Provide the [X, Y] coordinate of the cell's center where the given text is located.  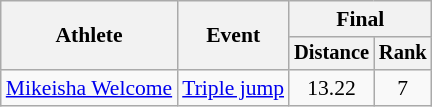
Athlete [89, 36]
Event [233, 36]
Mikeisha Welcome [89, 88]
Triple jump [233, 88]
Final [360, 19]
Distance [332, 54]
13.22 [332, 88]
Rank [403, 54]
7 [403, 88]
